Locate the cell with the specified text and output its (X, Y) center coordinate. 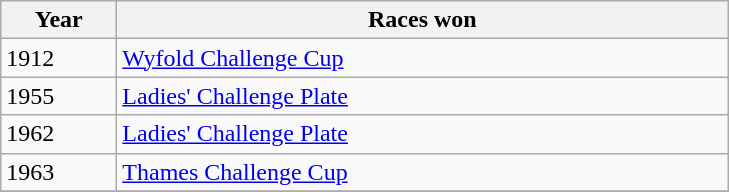
Year (59, 20)
Wyfold Challenge Cup (422, 58)
1962 (59, 134)
Races won (422, 20)
1963 (59, 172)
1912 (59, 58)
1955 (59, 96)
Thames Challenge Cup (422, 172)
